Find where the given text appears and provide that cell's center as (X, Y) coordinate. 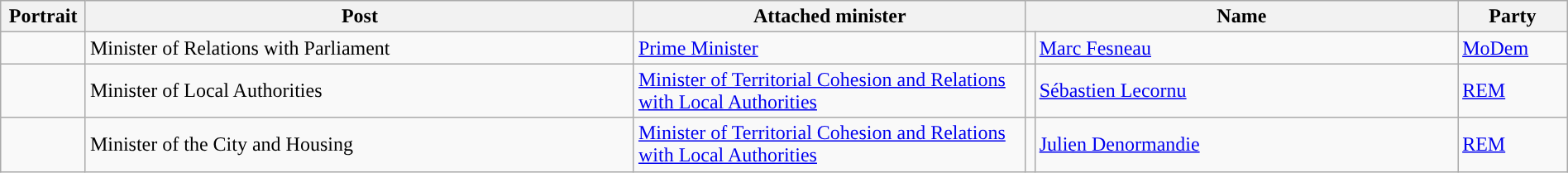
Julien Denormandie (1246, 144)
Party (1513, 17)
Minister of Local Authorities (359, 91)
Attached minister (829, 17)
Post (359, 17)
Marc Fesneau (1246, 48)
Prime Minister (829, 48)
Sébastien Lecornu (1246, 91)
Minister of the City and Housing (359, 144)
Portrait (43, 17)
Name (1242, 17)
Minister of Relations with Parliament (359, 48)
MoDem (1513, 48)
